Determine the [X, Y] coordinate at the center of the cell enclosing the given text.  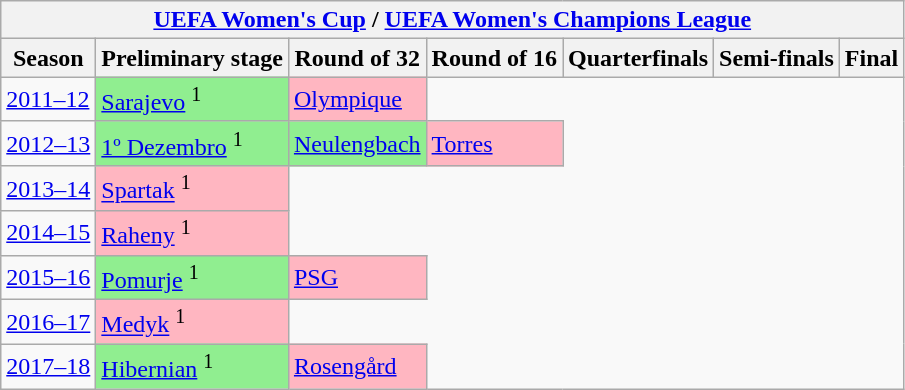
2015–16 [48, 278]
Spartak 1 [192, 188]
UEFA Women's Cup / UEFA Women's Champions League [452, 20]
2016–17 [48, 322]
Semi-finals [777, 58]
2011–12 [48, 100]
Hibernian 1 [192, 366]
Final [871, 58]
Medyk 1 [192, 322]
Neulengbach [357, 144]
Olympique [357, 100]
Round of 16 [494, 58]
Raheny 1 [192, 234]
2012–13 [48, 144]
2013–14 [48, 188]
Torres [494, 144]
Preliminary stage [192, 58]
1º Dezembro 1 [192, 144]
Rosengård [357, 366]
Sarajevo 1 [192, 100]
2014–15 [48, 234]
Season [48, 58]
PSG [357, 278]
Pomurje 1 [192, 278]
Quarterfinals [638, 58]
Round of 32 [357, 58]
2017–18 [48, 366]
